Identify which cell holds the provided text, then report its [X, Y] central coordinate. 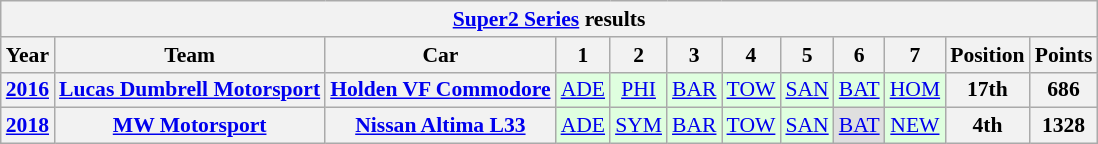
Lucas Dumbrell Motorsport [190, 90]
Position [987, 55]
1328 [1064, 126]
NEW [916, 126]
Points [1064, 55]
17th [987, 90]
Team [190, 55]
Holden VF Commodore [440, 90]
2018 [28, 126]
6 [860, 55]
HOM [916, 90]
1 [583, 55]
686 [1064, 90]
Nissan Altima L33 [440, 126]
Year [28, 55]
4 [752, 55]
MW Motorsport [190, 126]
PHI [638, 90]
3 [694, 55]
Car [440, 55]
5 [806, 55]
2016 [28, 90]
7 [916, 55]
SYM [638, 126]
Super2 Series results [550, 19]
2 [638, 55]
4th [987, 126]
